Scan for the cell matching the given text and deliver its (x, y) coordinate at center. 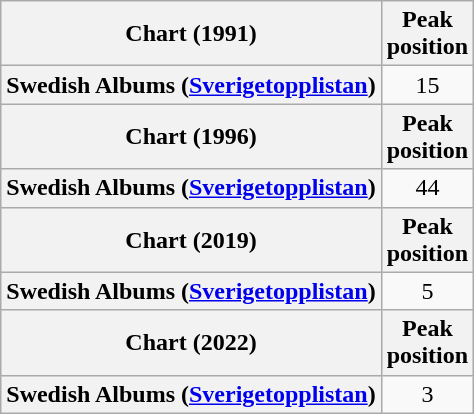
5 (427, 291)
44 (427, 188)
15 (427, 85)
Chart (2019) (191, 240)
Chart (2022) (191, 342)
Chart (1996) (191, 136)
3 (427, 394)
Chart (1991) (191, 34)
